For the text-containing cell, return its midpoint in (x, y) coordinate format. 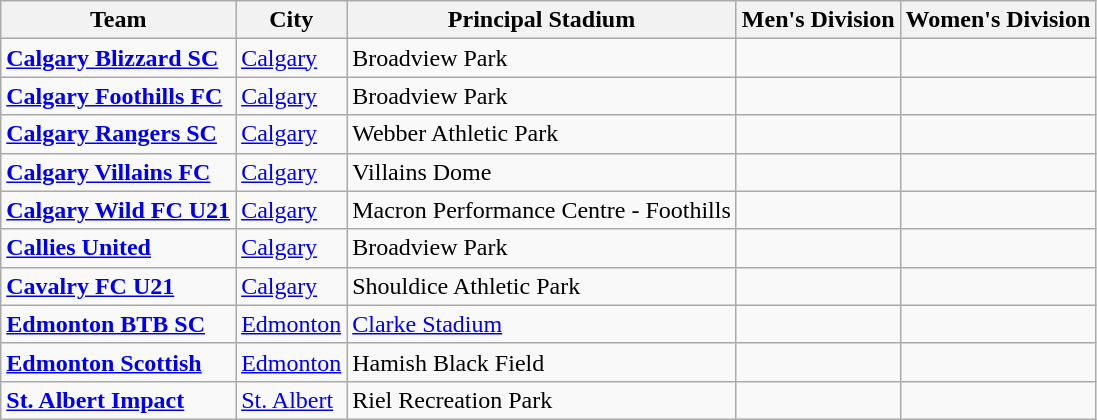
Shouldice Athletic Park (542, 286)
Calgary Wild FC U21 (118, 210)
St. Albert Impact (118, 400)
Clarke Stadium (542, 324)
Edmonton BTB SC (118, 324)
Principal Stadium (542, 20)
Riel Recreation Park (542, 400)
Men's Division (818, 20)
Calgary Rangers SC (118, 134)
Calgary Blizzard SC (118, 58)
Edmonton Scottish (118, 362)
St. Albert (292, 400)
Hamish Black Field (542, 362)
Webber Athletic Park (542, 134)
Calgary Foothills FC (118, 96)
Calgary Villains FC (118, 172)
Women's Division (998, 20)
Cavalry FC U21 (118, 286)
City (292, 20)
Callies United (118, 248)
Macron Performance Centre - Foothills (542, 210)
Villains Dome (542, 172)
Team (118, 20)
